Determine the [X, Y] coordinate at the center of the cell enclosing the given text.  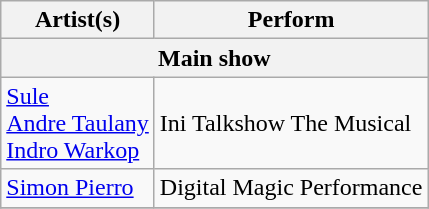
Simon Pierro [78, 188]
SuleAndre TaulanyIndro Warkop [78, 123]
Artist(s) [78, 20]
Ini Talkshow The Musical [291, 123]
Perform [291, 20]
Digital Magic Performance [291, 188]
Main show [214, 58]
